Find where the given text appears and provide that cell's center as [X, Y] coordinate. 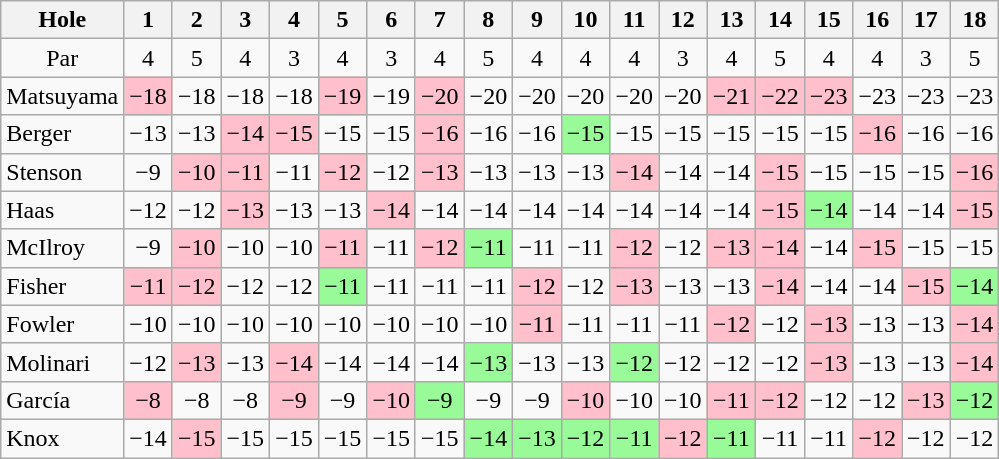
−21 [732, 96]
10 [586, 20]
Par [62, 58]
Matsuyama [62, 96]
12 [682, 20]
8 [488, 20]
McIlroy [62, 248]
14 [780, 20]
13 [732, 20]
García [62, 400]
11 [634, 20]
Haas [62, 210]
1 [148, 20]
Hole [62, 20]
Fowler [62, 324]
Fisher [62, 286]
16 [878, 20]
2 [196, 20]
Berger [62, 134]
7 [440, 20]
−22 [780, 96]
18 [974, 20]
9 [538, 20]
Molinari [62, 362]
6 [392, 20]
15 [828, 20]
Knox [62, 438]
Stenson [62, 172]
17 [926, 20]
